Detect which cell encompasses the target text, then output its (X, Y) center coordinate. 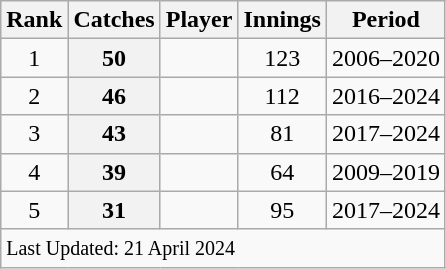
31 (114, 210)
Period (386, 20)
Innings (282, 20)
112 (282, 96)
50 (114, 58)
39 (114, 172)
2 (34, 96)
2016–2024 (386, 96)
81 (282, 134)
2006–2020 (386, 58)
Catches (114, 20)
2009–2019 (386, 172)
64 (282, 172)
Player (199, 20)
46 (114, 96)
Rank (34, 20)
3 (34, 134)
43 (114, 134)
Last Updated: 21 April 2024 (224, 248)
1 (34, 58)
123 (282, 58)
4 (34, 172)
5 (34, 210)
95 (282, 210)
